Capture the cell that displays the provided text and extract its (X, Y) central coordinate. 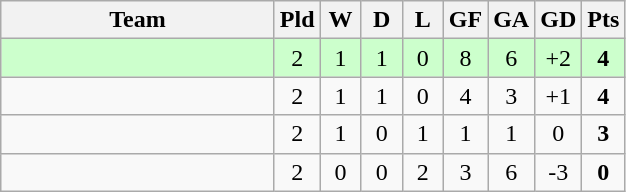
GF (465, 20)
+1 (558, 96)
Pts (604, 20)
W (340, 20)
D (382, 20)
GD (558, 20)
L (422, 20)
-3 (558, 172)
+2 (558, 58)
Pld (297, 20)
Team (138, 20)
8 (465, 58)
GA (512, 20)
